Pinpoint the cell where the given text exists, returning its (X, Y) midpoint coordinate. 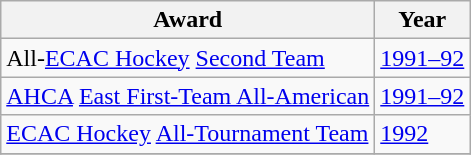
1992 (422, 134)
Award (188, 20)
Year (422, 20)
All-ECAC Hockey Second Team (188, 58)
ECAC Hockey All-Tournament Team (188, 134)
AHCA East First-Team All-American (188, 96)
